Provide the (X, Y) coordinate of the cell's center where the given text is located.  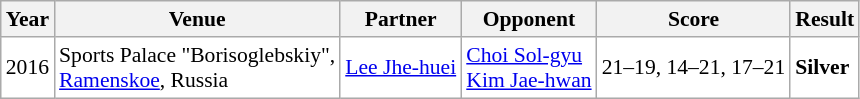
Choi Sol-gyu Kim Jae-hwan (528, 68)
2016 (28, 68)
Year (28, 19)
Opponent (528, 19)
Partner (400, 19)
Venue (197, 19)
Sports Palace "Borisoglebskiy",Ramenskoe, Russia (197, 68)
Lee Jhe-huei (400, 68)
Score (694, 19)
Silver (824, 68)
21–19, 14–21, 17–21 (694, 68)
Result (824, 19)
